Extract the (x, y) coordinate from the center of the cell holding the provided text.  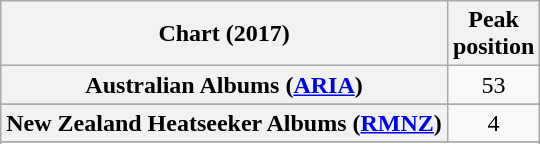
53 (493, 85)
Australian Albums (ARIA) (224, 85)
New Zealand Heatseeker Albums (RMNZ) (224, 123)
4 (493, 123)
Peakposition (493, 34)
Chart (2017) (224, 34)
